Search for the cell housing the specified text and yield its (x, y) center coordinate. 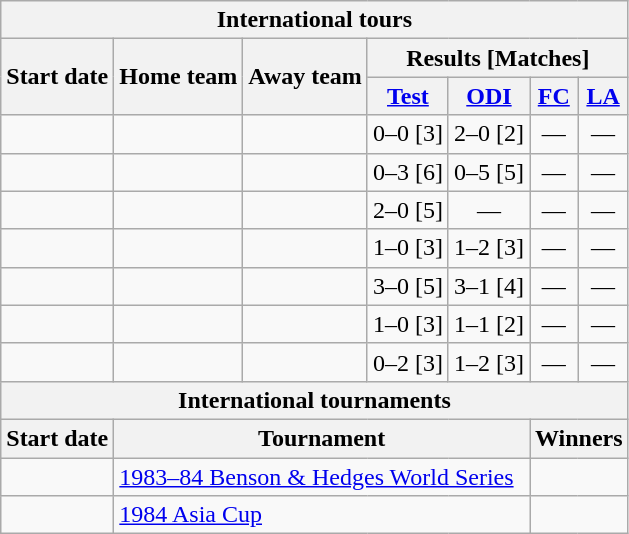
Test (408, 96)
0–2 [3] (408, 362)
0–5 [5] (488, 172)
0–0 [3] (408, 134)
1984 Asia Cup (322, 515)
Winners (580, 438)
2–0 [5] (408, 210)
1–1 [2] (488, 324)
Results [Matches] (498, 58)
International tournaments (314, 400)
Tournament (322, 438)
0–3 [6] (408, 172)
Away team (306, 77)
FC (554, 96)
ODI (488, 96)
3–1 [4] (488, 286)
Home team (178, 77)
2–0 [2] (488, 134)
LA (603, 96)
3–0 [5] (408, 286)
International tours (314, 20)
1983–84 Benson & Hedges World Series (322, 477)
